Return [x, y] of the center of cell containing provided text 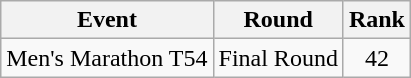
Event [107, 20]
Final Round [278, 58]
42 [376, 58]
Rank [376, 20]
Men's Marathon T54 [107, 58]
Round [278, 20]
